Return [X, Y] of the center of cell containing provided text 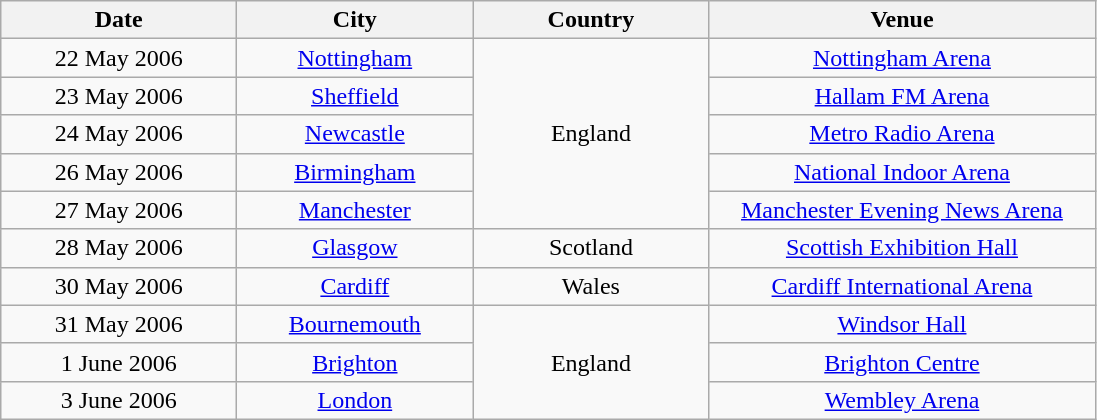
Manchester Evening News Arena [902, 210]
Scotland [591, 248]
Wales [591, 286]
Metro Radio Arena [902, 134]
City [355, 20]
28 May 2006 [119, 248]
Bournemouth [355, 324]
Newcastle [355, 134]
National Indoor Arena [902, 172]
Hallam FM Arena [902, 96]
3 June 2006 [119, 400]
27 May 2006 [119, 210]
Wembley Arena [902, 400]
23 May 2006 [119, 96]
Windsor Hall [902, 324]
Cardiff International Arena [902, 286]
Date [119, 20]
Birmingham [355, 172]
Cardiff [355, 286]
London [355, 400]
26 May 2006 [119, 172]
Brighton Centre [902, 362]
24 May 2006 [119, 134]
Venue [902, 20]
Sheffield [355, 96]
1 June 2006 [119, 362]
30 May 2006 [119, 286]
Country [591, 20]
Nottingham Arena [902, 58]
Glasgow [355, 248]
31 May 2006 [119, 324]
Scottish Exhibition Hall [902, 248]
22 May 2006 [119, 58]
Nottingham [355, 58]
Brighton [355, 362]
Manchester [355, 210]
